Locate the cell with the specified text and output its (X, Y) center coordinate. 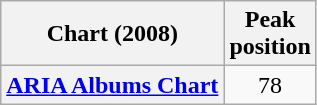
Peakposition (270, 34)
ARIA Albums Chart (112, 85)
78 (270, 85)
Chart (2008) (112, 34)
